Extract the [X, Y] coordinate from the center of the cell holding the provided text.  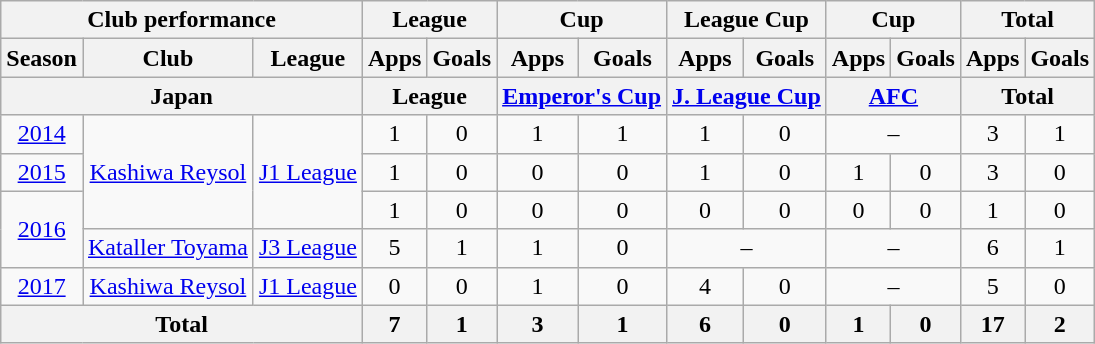
2015 [42, 172]
Emperor's Cup [582, 96]
Japan [182, 96]
17 [992, 324]
2017 [42, 286]
J. League Cup [747, 96]
J3 League [308, 248]
Kataller Toyama [168, 248]
League Cup [747, 20]
7 [394, 324]
AFC [893, 96]
4 [706, 286]
2014 [42, 134]
2016 [42, 229]
Club [168, 58]
2 [1060, 324]
Season [42, 58]
Club performance [182, 20]
